Pinpoint the cell where the given text exists, returning its (X, Y) midpoint coordinate. 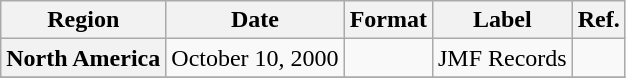
Label (502, 20)
North America (84, 58)
Date (255, 20)
October 10, 2000 (255, 58)
Region (84, 20)
JMF Records (502, 58)
Ref. (598, 20)
Format (388, 20)
